Locate the cell with the specified text and output its [x, y] center coordinate. 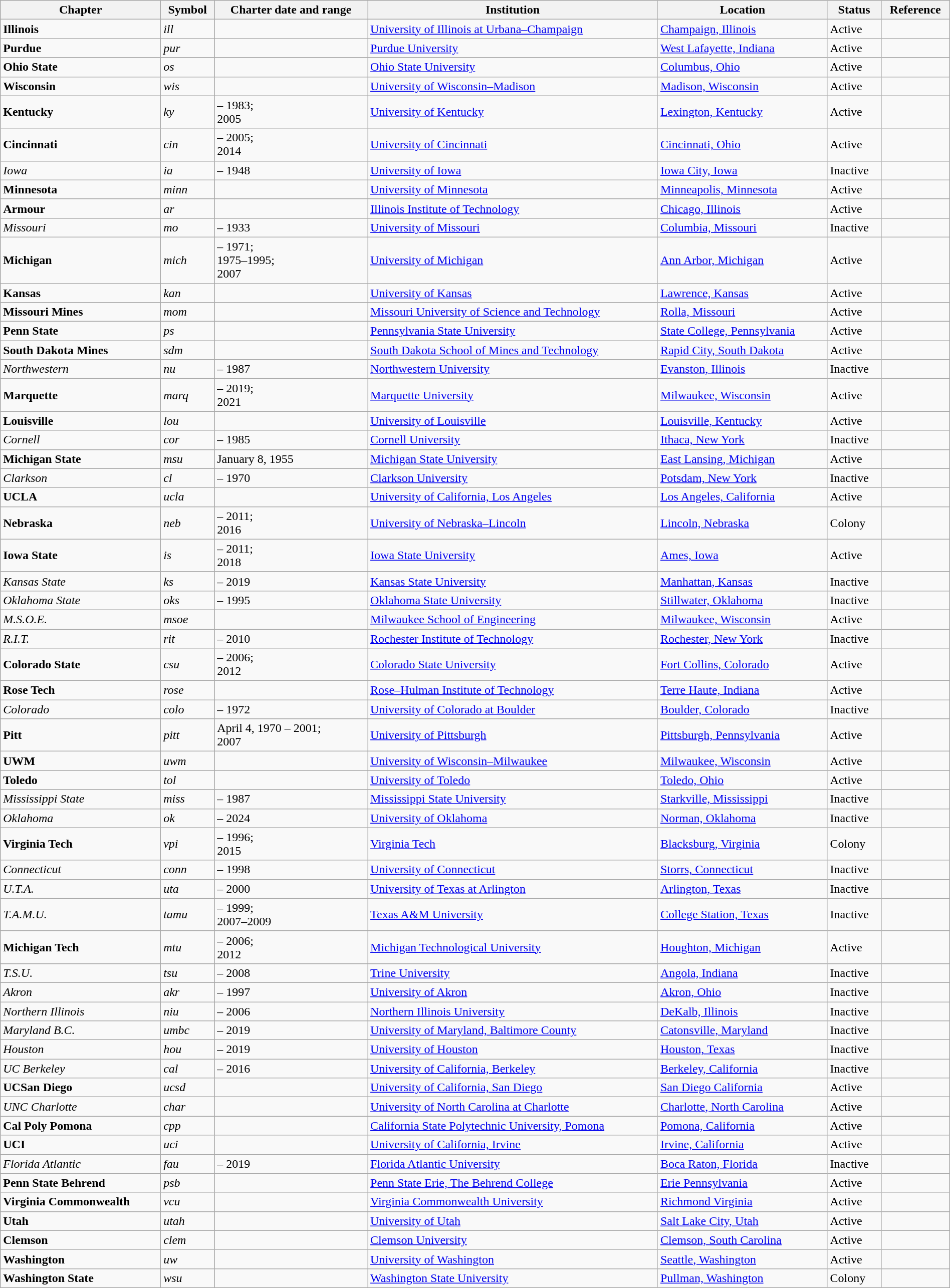
Missouri [81, 227]
Richmond Virginia [743, 1202]
Iowa City, Iowa [743, 170]
Rose Tech [81, 690]
DeKalb, Illinois [743, 1011]
vpi [187, 844]
psb [187, 1183]
tamu [187, 915]
Louisville [81, 421]
Illinois [81, 29]
Potsdam, New York [743, 478]
niu [187, 1011]
oks [187, 600]
Northwestern [81, 369]
University of Connecticut [513, 870]
uw [187, 1259]
pitt [187, 735]
University of Washington [513, 1259]
Northwestern University [513, 369]
– 1972 [291, 709]
University of North Carolina at Charlotte [513, 1107]
mom [187, 312]
Marquette [81, 395]
Purdue [81, 48]
Madison, Wisconsin [743, 86]
Michigan State [81, 459]
clem [187, 1240]
Penn State Erie, The Behrend College [513, 1183]
Charter date and range [291, 10]
University of Iowa [513, 170]
Norman, Oklahoma [743, 818]
kan [187, 293]
Ithaca, New York [743, 440]
Washington [81, 1259]
– 2024 [291, 818]
ok [187, 818]
Mississippi State [81, 799]
Purdue University [513, 48]
Florida Atlantic University [513, 1164]
Maryland B.C. [81, 1031]
Colorado [81, 709]
– 2006 [291, 1011]
Erie Pennsylvania [743, 1183]
mtu [187, 947]
Lawrence, Kansas [743, 293]
Missouri Mines [81, 312]
utah [187, 1221]
Michigan Technological University [513, 947]
Cornell University [513, 440]
University of Utah [513, 1221]
West Lafayette, Indiana [743, 48]
Catonsville, Maryland [743, 1031]
Milwaukee School of Engineering [513, 619]
cal [187, 1069]
– 2019;2021 [291, 395]
T.A.M.U. [81, 915]
Michigan Tech [81, 947]
ucsd [187, 1088]
University of Oklahoma [513, 818]
– 2011;2016 [291, 523]
cor [187, 440]
– 1996;2015 [291, 844]
Ohio State [81, 67]
South Dakota Mines [81, 350]
ky [187, 112]
M.S.O.E. [81, 619]
– 2000 [291, 889]
University of Houston [513, 1050]
Starkville, Mississippi [743, 799]
Pullman, Washington [743, 1278]
Boca Raton, Florida [743, 1164]
Northern Illinois [81, 1011]
Chapter [81, 10]
Minneapolis, Minnesota [743, 189]
April 4, 1970 – 2001;2007 [291, 735]
– 2010 [291, 639]
Florida Atlantic [81, 1164]
Institution [513, 10]
Champaign, Illinois [743, 29]
conn [187, 870]
Rose–Hulman Institute of Technology [513, 690]
Washington State University [513, 1278]
– 1971;1975–1995;2007 [291, 260]
Charlotte, North Carolina [743, 1107]
– 1995 [291, 600]
– 2005;2014 [291, 144]
Akron, Ohio [743, 992]
Akron [81, 992]
UCI [81, 1145]
rose [187, 690]
UC Berkeley [81, 1069]
Kansas [81, 293]
– 1999;2007–2009 [291, 915]
Irvine, California [743, 1145]
Ames, Iowa [743, 555]
Virginia Commonwealth [81, 1202]
University of Akron [513, 992]
char [187, 1107]
University of Colorado at Boulder [513, 709]
Pittsburgh, Pennsylvania [743, 735]
University of Pittsburgh [513, 735]
Clemson [81, 1240]
Evanston, Illinois [743, 369]
Toledo, Ohio [743, 780]
University of Illinois at Urbana–Champaign [513, 29]
Kansas State [81, 581]
pur [187, 48]
Fort Collins, Colorado [743, 664]
cpp [187, 1126]
akr [187, 992]
Columbia, Missouri [743, 227]
– 2016 [291, 1069]
Kansas State University [513, 581]
Chicago, Illinois [743, 208]
Berkeley, California [743, 1069]
Michigan [81, 260]
lou [187, 421]
University of Kentucky [513, 112]
Location [743, 10]
ia [187, 170]
University of Maryland, Baltimore County [513, 1031]
Wisconsin [81, 86]
University of California, Los Angeles [513, 497]
Stillwater, Oklahoma [743, 600]
Houston, Texas [743, 1050]
cin [187, 144]
Trine University [513, 973]
Oklahoma [81, 818]
Toledo [81, 780]
Arlington, Texas [743, 889]
Oklahoma State University [513, 600]
Los Angeles, California [743, 497]
UCLA [81, 497]
University of Missouri [513, 227]
Pomona, California [743, 1126]
Colorado State University [513, 664]
csu [187, 664]
– 1948 [291, 170]
Texas A&M University [513, 915]
ill [187, 29]
College Station, Texas [743, 915]
Armour [81, 208]
colo [187, 709]
University of Texas at Arlington [513, 889]
Nebraska [81, 523]
Clarkson [81, 478]
marq [187, 395]
hou [187, 1050]
Manhattan, Kansas [743, 581]
University of Wisconsin–Madison [513, 86]
Cal Poly Pomona [81, 1126]
Clemson, South Carolina [743, 1240]
– 1985 [291, 440]
rit [187, 639]
mich [187, 260]
University of Kansas [513, 293]
is [187, 555]
Reference [915, 10]
University of California, Berkeley [513, 1069]
University of Michigan [513, 260]
mo [187, 227]
State College, Pennsylvania [743, 331]
umbc [187, 1031]
Lincoln, Nebraska [743, 523]
wis [187, 86]
Salt Lake City, Utah [743, 1221]
University of California, Irvine [513, 1145]
– 1998 [291, 870]
uci [187, 1145]
Iowa State [81, 555]
University of Toledo [513, 780]
uta [187, 889]
Storrs, Connecticut [743, 870]
Michigan State University [513, 459]
Pennsylvania State University [513, 331]
Status [854, 10]
Utah [81, 1221]
Connecticut [81, 870]
University of Nebraska–Lincoln [513, 523]
fau [187, 1164]
Colorado State [81, 664]
U.T.A. [81, 889]
San Diego California [743, 1088]
Illinois Institute of Technology [513, 208]
– 1983;2005 [291, 112]
ps [187, 331]
Mississippi State University [513, 799]
Rochester Institute of Technology [513, 639]
ucla [187, 497]
Northern Illinois University [513, 1011]
Cincinnati, Ohio [743, 144]
– 2011;2018 [291, 555]
Virginia Commonwealth University [513, 1202]
os [187, 67]
Angola, Indiana [743, 973]
Ohio State University [513, 67]
Missouri University of Science and Technology [513, 312]
Symbol [187, 10]
East Lansing, Michigan [743, 459]
Cincinnati [81, 144]
Minnesota [81, 189]
– 2008 [291, 973]
California State Polytechnic University, Pomona [513, 1126]
January 8, 1955 [291, 459]
Seattle, Washington [743, 1259]
ks [187, 581]
Blacksburg, Virginia [743, 844]
Kentucky [81, 112]
Oklahoma State [81, 600]
minn [187, 189]
Clemson University [513, 1240]
msoe [187, 619]
ar [187, 208]
T.S.U. [81, 973]
Marquette University [513, 395]
University of Cincinnati [513, 144]
UCSan Diego [81, 1088]
tol [187, 780]
Iowa [81, 170]
R.I.T. [81, 639]
vcu [187, 1202]
Lexington, Kentucky [743, 112]
Rolla, Missouri [743, 312]
Houston [81, 1050]
Columbus, Ohio [743, 67]
wsu [187, 1278]
uwm [187, 761]
Penn State [81, 331]
Boulder, Colorado [743, 709]
sdm [187, 350]
Ann Arbor, Michigan [743, 260]
cl [187, 478]
Louisville, Kentucky [743, 421]
nu [187, 369]
tsu [187, 973]
Penn State Behrend [81, 1183]
neb [187, 523]
Clarkson University [513, 478]
University of Wisconsin–Milwaukee [513, 761]
Rochester, New York [743, 639]
Washington State [81, 1278]
– 1970 [291, 478]
University of Louisville [513, 421]
– 1997 [291, 992]
UNC Charlotte [81, 1107]
University of California, San Diego [513, 1088]
Terre Haute, Indiana [743, 690]
msu [187, 459]
– 1933 [291, 227]
Iowa State University [513, 555]
University of Minnesota [513, 189]
Rapid City, South Dakota [743, 350]
Pitt [81, 735]
South Dakota School of Mines and Technology [513, 350]
UWM [81, 761]
miss [187, 799]
Cornell [81, 440]
Houghton, Michigan [743, 947]
